Pinpoint the cell where the given text exists, returning its (X, Y) midpoint coordinate. 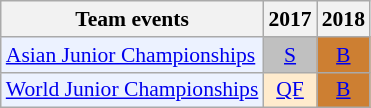
QF (290, 90)
S (290, 55)
Asian Junior Championships (132, 55)
Team events (132, 19)
2017 (290, 19)
World Junior Championships (132, 90)
2018 (344, 19)
